Return [X, Y] of the center of cell containing provided text 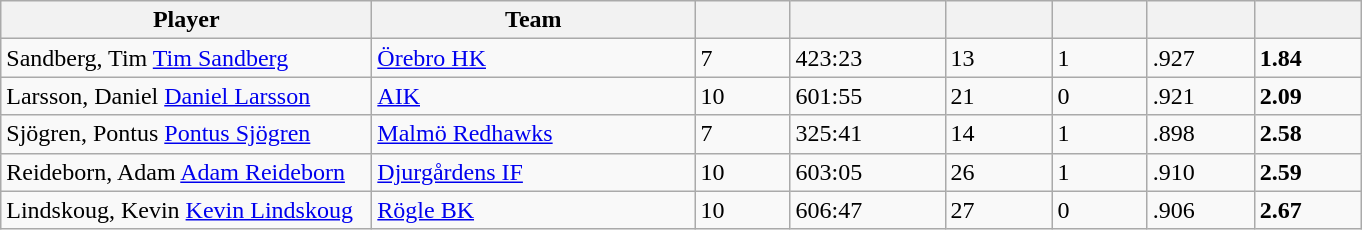
13 [998, 58]
27 [998, 210]
2.09 [1308, 96]
Sjögren, Pontus Pontus Sjögren [186, 134]
Team [534, 20]
.906 [1200, 210]
Larsson, Daniel Daniel Larsson [186, 96]
Örebro HK [534, 58]
.898 [1200, 134]
.927 [1200, 58]
603:05 [868, 172]
AIK [534, 96]
Djurgårdens IF [534, 172]
325:41 [868, 134]
2.67 [1308, 210]
21 [998, 96]
Player [186, 20]
423:23 [868, 58]
26 [998, 172]
Malmö Redhawks [534, 134]
606:47 [868, 210]
.910 [1200, 172]
601:55 [868, 96]
Reideborn, Adam Adam Reideborn [186, 172]
Lindskoug, Kevin Kevin Lindskoug [186, 210]
14 [998, 134]
2.59 [1308, 172]
1.84 [1308, 58]
.921 [1200, 96]
2.58 [1308, 134]
Rögle BK [534, 210]
Sandberg, Tim Tim Sandberg [186, 58]
